Determine the [X, Y] coordinate at the center of the cell enclosing the given text.  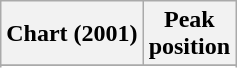
Chart (2001) [72, 34]
Peakposition [189, 34]
